Extract the [x, y] coordinate from the center of the cell holding the provided text.  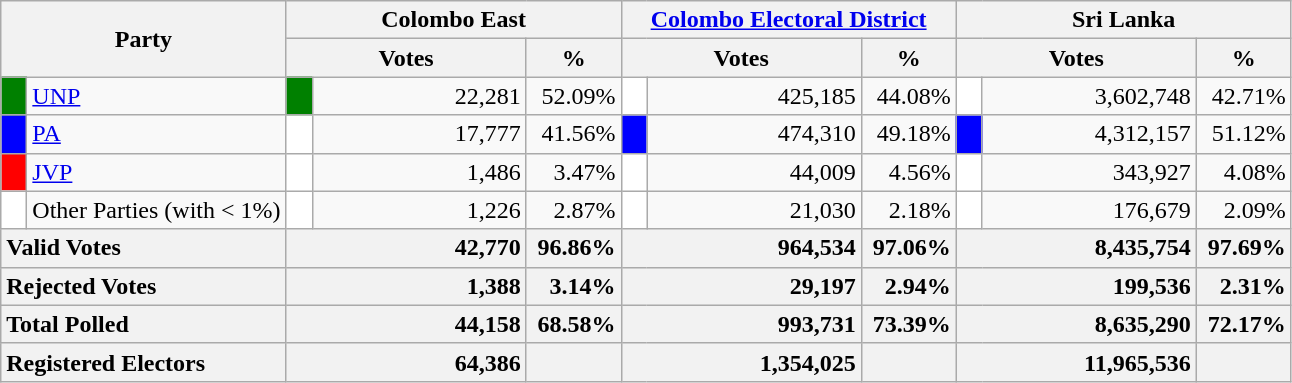
22,281 [419, 96]
42.71% [1244, 96]
49.18% [908, 134]
176,679 [1089, 210]
97.69% [1244, 248]
2.94% [908, 286]
1,354,025 [741, 362]
11,965,536 [1076, 362]
Party [144, 39]
8,635,290 [1076, 324]
52.09% [574, 96]
42,770 [406, 248]
1,388 [406, 286]
73.39% [908, 324]
29,197 [741, 286]
Colombo Electoral District [788, 20]
64,386 [406, 362]
21,030 [754, 210]
44,009 [754, 172]
964,534 [741, 248]
2.87% [574, 210]
Sri Lanka [1124, 20]
UNP [156, 96]
8,435,754 [1076, 248]
Colombo East [454, 20]
JVP [156, 172]
72.17% [1244, 324]
97.06% [908, 248]
96.86% [574, 248]
993,731 [741, 324]
44,158 [406, 324]
3.47% [574, 172]
Registered Electors [144, 362]
2.18% [908, 210]
17,777 [419, 134]
3.14% [574, 286]
Other Parties (with < 1%) [156, 210]
Total Polled [144, 324]
PA [156, 134]
1,226 [419, 210]
Rejected Votes [144, 286]
474,310 [754, 134]
4.08% [1244, 172]
4.56% [908, 172]
343,927 [1089, 172]
68.58% [574, 324]
41.56% [574, 134]
2.09% [1244, 210]
3,602,748 [1089, 96]
1,486 [419, 172]
Valid Votes [144, 248]
51.12% [1244, 134]
425,185 [754, 96]
44.08% [908, 96]
2.31% [1244, 286]
199,536 [1076, 286]
4,312,157 [1089, 134]
